Find where the given text appears and provide that cell's center as (x, y) coordinate. 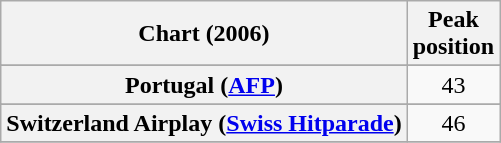
Peakposition (453, 34)
43 (453, 85)
Chart (2006) (204, 34)
46 (453, 123)
Portugal (AFP) (204, 85)
Switzerland Airplay (Swiss Hitparade) (204, 123)
